Identify which cell holds the provided text, then report its [X, Y] central coordinate. 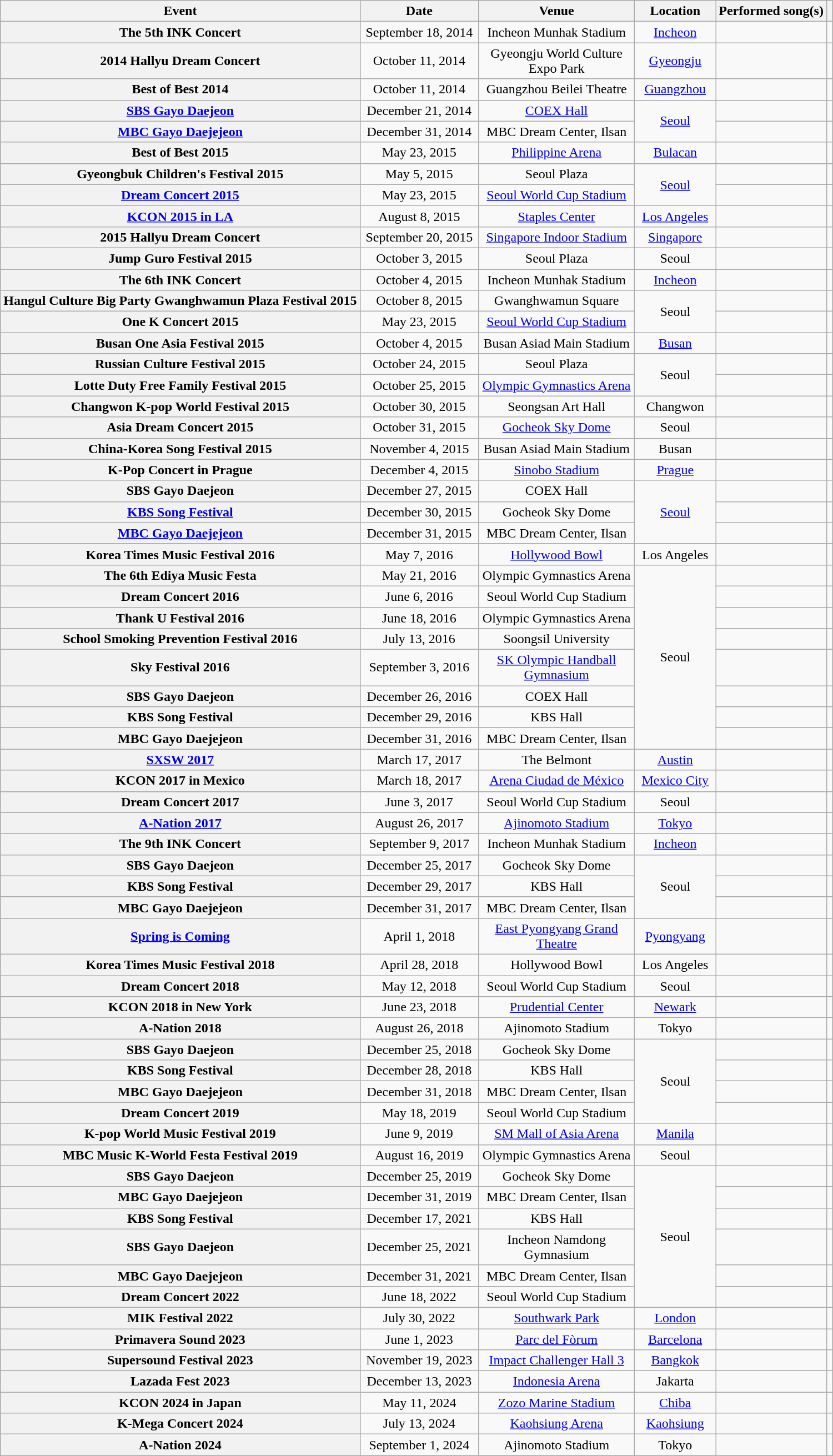
December 21, 2014 [419, 111]
One K Concert 2015 [180, 322]
December 25, 2018 [419, 1050]
August 26, 2017 [419, 823]
December 25, 2019 [419, 1176]
The 5th INK Concert [180, 32]
June 6, 2016 [419, 596]
October 3, 2015 [419, 258]
September 3, 2016 [419, 667]
MIK Festival 2022 [180, 1318]
Pyongyang [675, 936]
Kaohsiung Arena [556, 1424]
October 8, 2015 [419, 301]
June 18, 2022 [419, 1297]
Dream Concert 2017 [180, 802]
Changwon K-pop World Festival 2015 [180, 406]
Staples Center [556, 216]
K-Pop Concert in Prague [180, 470]
September 18, 2014 [419, 32]
Gyeongju [675, 61]
December 30, 2015 [419, 512]
Dream Concert 2015 [180, 195]
KCON 2024 in Japan [180, 1403]
2015 Hallyu Dream Concert [180, 237]
April 1, 2018 [419, 936]
Manila [675, 1134]
March 18, 2017 [419, 781]
December 29, 2016 [419, 717]
SK Olympic Handball Gymnasium [556, 667]
July 30, 2022 [419, 1318]
August 16, 2019 [419, 1155]
Korea Times Music Festival 2018 [180, 965]
Mexico City [675, 781]
Philippine Arena [556, 153]
China-Korea Song Festival 2015 [180, 449]
Sky Festival 2016 [180, 667]
Impact Challenger Hall 3 [556, 1360]
SXSW 2017 [180, 760]
Asia Dream Concert 2015 [180, 428]
K-pop World Music Festival 2019 [180, 1134]
November 19, 2023 [419, 1360]
May 18, 2019 [419, 1113]
The 6th INK Concert [180, 279]
The 9th INK Concert [180, 844]
October 30, 2015 [419, 406]
MBC Music K-World Festa Festival 2019 [180, 1155]
Chiba [675, 1403]
SM Mall of Asia Arena [556, 1134]
Performed song(s) [771, 11]
London [675, 1318]
December 31, 2015 [419, 533]
July 13, 2024 [419, 1424]
East Pyongyang Grand Theatre [556, 936]
Bulacan [675, 153]
Jump Guro Festival 2015 [180, 258]
December 31, 2019 [419, 1197]
December 25, 2017 [419, 865]
Lazada Fest 2023 [180, 1382]
May 5, 2015 [419, 174]
Gyeongju World Culture Expo Park [556, 61]
Sinobo Stadium [556, 470]
November 4, 2015 [419, 449]
December 31, 2016 [419, 739]
Barcelona [675, 1339]
October 31, 2015 [419, 428]
Event [180, 11]
Gwanghwamun Square [556, 301]
June 9, 2019 [419, 1134]
KCON 2017 in Mexico [180, 781]
August 8, 2015 [419, 216]
Incheon Namdong Gymnasium [556, 1247]
Seongsan Art Hall [556, 406]
December 13, 2023 [419, 1382]
December 29, 2017 [419, 886]
July 13, 2016 [419, 639]
December 4, 2015 [419, 470]
Best of Best 2014 [180, 89]
May 11, 2024 [419, 1403]
Kaohsiung [675, 1424]
Best of Best 2015 [180, 153]
A-Nation 2018 [180, 1028]
Singapore [675, 237]
Busan One Asia Festival 2015 [180, 343]
Lotte Duty Free Family Festival 2015 [180, 385]
December 26, 2016 [419, 696]
March 17, 2017 [419, 760]
September 9, 2017 [419, 844]
September 20, 2015 [419, 237]
Austin [675, 760]
Southwark Park [556, 1318]
The 6th Ediya Music Festa [180, 575]
Dream Concert 2016 [180, 596]
December 17, 2021 [419, 1218]
December 25, 2021 [419, 1247]
Zozo Marine Stadium [556, 1403]
October 25, 2015 [419, 385]
Parc del Fòrum [556, 1339]
2014 Hallyu Dream Concert [180, 61]
Korea Times Music Festival 2016 [180, 554]
June 3, 2017 [419, 802]
Singapore Indoor Stadium [556, 237]
Russian Culture Festival 2015 [180, 364]
Jakarta [675, 1382]
Gyeongbuk Children's Festival 2015 [180, 174]
Location [675, 11]
Supersound Festival 2023 [180, 1360]
May 21, 2016 [419, 575]
Indonesia Arena [556, 1382]
KCON 2015 in LA [180, 216]
Dream Concert 2022 [180, 1297]
December 27, 2015 [419, 491]
A-Nation 2024 [180, 1445]
K-Mega Concert 2024 [180, 1424]
Changwon [675, 406]
April 28, 2018 [419, 965]
June 18, 2016 [419, 618]
Venue [556, 11]
A-Nation 2017 [180, 823]
KCON 2018 in New York [180, 1007]
Dream Concert 2019 [180, 1113]
October 24, 2015 [419, 364]
December 31, 2018 [419, 1092]
Newark [675, 1007]
June 23, 2018 [419, 1007]
Prague [675, 470]
Dream Concert 2018 [180, 986]
December 31, 2014 [419, 132]
May 12, 2018 [419, 986]
Primavera Sound 2023 [180, 1339]
Guangzhou [675, 89]
August 26, 2018 [419, 1028]
Date [419, 11]
Guangzhou Beilei Theatre [556, 89]
Arena Ciudad de México [556, 781]
December 28, 2018 [419, 1071]
School Smoking Prevention Festival 2016 [180, 639]
Thank U Festival 2016 [180, 618]
Soongsil University [556, 639]
Bangkok [675, 1360]
June 1, 2023 [419, 1339]
December 31, 2017 [419, 907]
May 7, 2016 [419, 554]
December 31, 2021 [419, 1276]
Spring is Coming [180, 936]
Hangul Culture Big Party Gwanghwamun Plaza Festival 2015 [180, 301]
The Belmont [556, 760]
September 1, 2024 [419, 1445]
Prudential Center [556, 1007]
